Output the [x, y] coordinate of the center of the cell containing the given text.  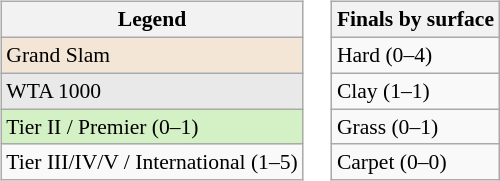
Clay (1–1) [416, 91]
Grand Slam [152, 55]
Carpet (0–0) [416, 162]
Tier II / Premier (0–1) [152, 127]
Legend [152, 20]
Hard (0–4) [416, 55]
WTA 1000 [152, 91]
Finals by surface [416, 20]
Tier III/IV/V / International (1–5) [152, 162]
Grass (0–1) [416, 127]
